Output the (X, Y) coordinate of the center of the cell containing the given text.  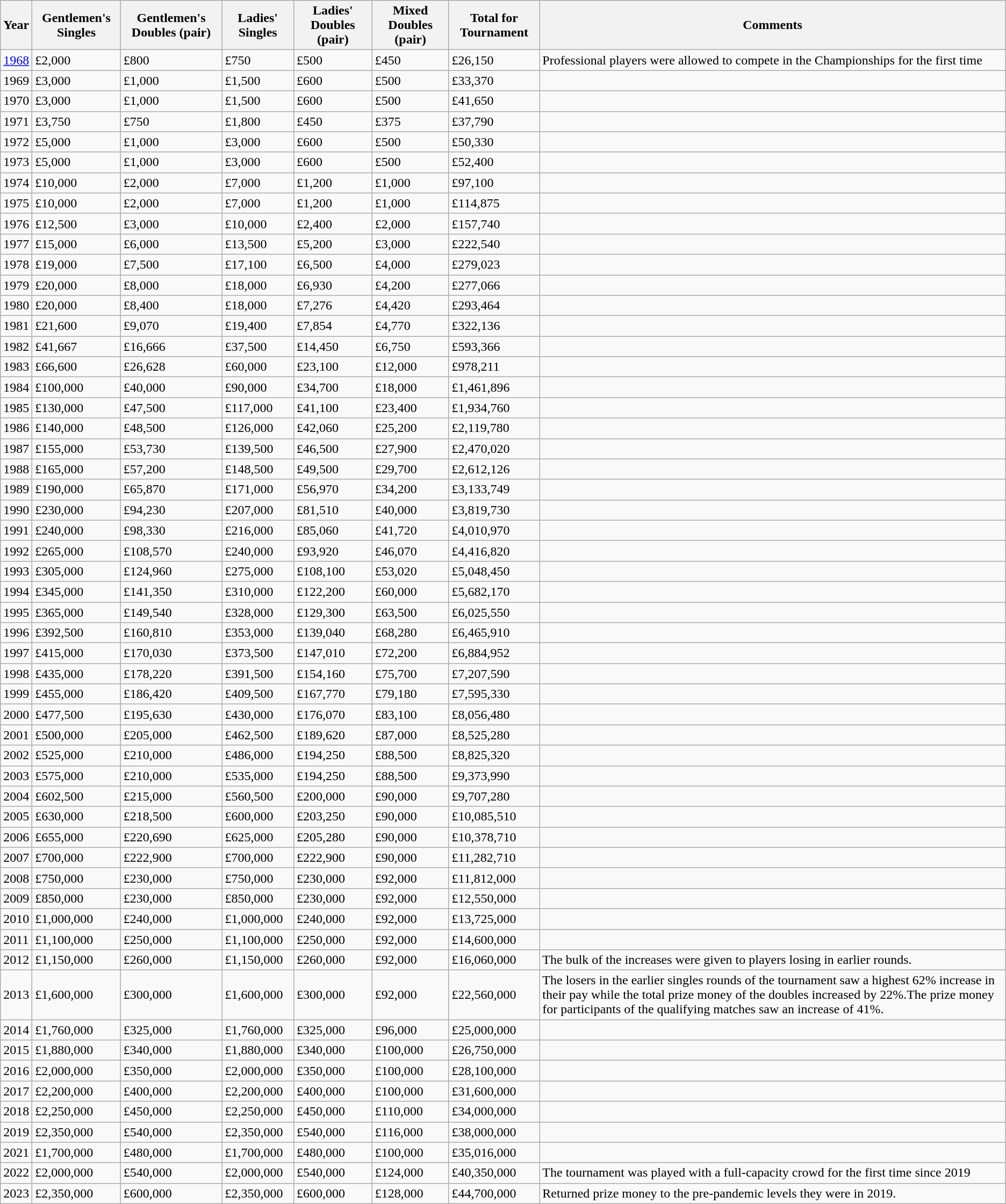
1995 (16, 612)
1988 (16, 469)
£29,700 (411, 469)
£28,100,000 (494, 1071)
£38,000,000 (494, 1132)
£124,960 (171, 571)
£22,560,000 (494, 995)
£8,056,480 (494, 715)
1999 (16, 694)
£15,000 (76, 244)
2001 (16, 735)
£655,000 (76, 837)
1996 (16, 633)
1978 (16, 264)
£50,330 (494, 142)
2018 (16, 1112)
£203,250 (333, 817)
£68,280 (411, 633)
£189,620 (333, 735)
£128,000 (411, 1193)
£353,000 (258, 633)
£63,500 (411, 612)
£365,000 (76, 612)
£500,000 (76, 735)
£53,730 (171, 449)
£122,200 (333, 592)
£535,000 (258, 776)
1987 (16, 449)
£21,600 (76, 326)
£12,550,000 (494, 898)
£139,040 (333, 633)
£40,350,000 (494, 1173)
£57,200 (171, 469)
£16,060,000 (494, 960)
£65,870 (171, 489)
1971 (16, 121)
£560,500 (258, 796)
£277,066 (494, 285)
£462,500 (258, 735)
£4,000 (411, 264)
£8,400 (171, 306)
£435,000 (76, 674)
£41,650 (494, 101)
£4,770 (411, 326)
£98,330 (171, 530)
1976 (16, 224)
£6,884,952 (494, 653)
£126,000 (258, 428)
£37,790 (494, 121)
£1,934,760 (494, 408)
1973 (16, 162)
1993 (16, 571)
1974 (16, 183)
£195,630 (171, 715)
£216,000 (258, 530)
1991 (16, 530)
£165,000 (76, 469)
£41,720 (411, 530)
£5,200 (333, 244)
2011 (16, 940)
1989 (16, 489)
2000 (16, 715)
£41,100 (333, 408)
Year (16, 25)
£322,136 (494, 326)
£26,750,000 (494, 1050)
£34,000,000 (494, 1112)
£207,000 (258, 510)
1969 (16, 81)
Total for Tournament (494, 25)
2019 (16, 1132)
£6,500 (333, 264)
£170,030 (171, 653)
£455,000 (76, 694)
£575,000 (76, 776)
£220,690 (171, 837)
£66,600 (76, 367)
The bulk of the increases were given to players losing in earlier rounds. (773, 960)
£116,000 (411, 1132)
£6,000 (171, 244)
£7,500 (171, 264)
£525,000 (76, 755)
£7,595,330 (494, 694)
2016 (16, 1071)
£46,500 (333, 449)
£23,400 (411, 408)
2015 (16, 1050)
£409,500 (258, 694)
£4,200 (411, 285)
£139,500 (258, 449)
2023 (16, 1193)
£5,682,170 (494, 592)
1986 (16, 428)
£279,023 (494, 264)
£2,400 (333, 224)
1972 (16, 142)
£14,600,000 (494, 940)
£25,000,000 (494, 1030)
£155,000 (76, 449)
£978,211 (494, 367)
£56,970 (333, 489)
£310,000 (258, 592)
£94,230 (171, 510)
£140,000 (76, 428)
£47,500 (171, 408)
£593,366 (494, 347)
£52,400 (494, 162)
£87,000 (411, 735)
£25,200 (411, 428)
£117,000 (258, 408)
£11,282,710 (494, 857)
1982 (16, 347)
1984 (16, 387)
£625,000 (258, 837)
1977 (16, 244)
£8,000 (171, 285)
£4,010,970 (494, 530)
£375 (411, 121)
£19,000 (76, 264)
2017 (16, 1091)
£8,825,320 (494, 755)
£34,200 (411, 489)
2007 (16, 857)
£41,667 (76, 347)
£10,378,710 (494, 837)
£97,100 (494, 183)
£9,707,280 (494, 796)
Comments (773, 25)
£14,450 (333, 347)
£9,070 (171, 326)
£53,020 (411, 571)
£2,612,126 (494, 469)
£81,510 (333, 510)
1997 (16, 653)
£178,220 (171, 674)
£79,180 (411, 694)
2008 (16, 878)
£17,100 (258, 264)
1983 (16, 367)
£415,000 (76, 653)
£12,000 (411, 367)
Mixed Doubles (pair) (411, 25)
2009 (16, 898)
£205,280 (333, 837)
£147,010 (333, 653)
£7,207,590 (494, 674)
2005 (16, 817)
£430,000 (258, 715)
£46,070 (411, 551)
£265,000 (76, 551)
£176,070 (333, 715)
£160,810 (171, 633)
2002 (16, 755)
£3,819,730 (494, 510)
£373,500 (258, 653)
2004 (16, 796)
£222,540 (494, 244)
1979 (16, 285)
1998 (16, 674)
£486,000 (258, 755)
£31,600,000 (494, 1091)
£200,000 (333, 796)
£33,370 (494, 81)
Gentlemen's Singles (76, 25)
£27,900 (411, 449)
£328,000 (258, 612)
£44,700,000 (494, 1193)
£110,000 (411, 1112)
£12,500 (76, 224)
£602,500 (76, 796)
£1,800 (258, 121)
£3,133,749 (494, 489)
1985 (16, 408)
1975 (16, 203)
£141,350 (171, 592)
1994 (16, 592)
£305,000 (76, 571)
£11,812,000 (494, 878)
2012 (16, 960)
£42,060 (333, 428)
£7,854 (333, 326)
£13,725,000 (494, 919)
£2,119,780 (494, 428)
£49,500 (333, 469)
£6,465,910 (494, 633)
1990 (16, 510)
£1,461,896 (494, 387)
£186,420 (171, 694)
£190,000 (76, 489)
2010 (16, 919)
£124,000 (411, 1173)
Returned prize money to the pre-pandemic levels they were in 2019. (773, 1193)
£3,750 (76, 121)
£2,470,020 (494, 449)
£129,300 (333, 612)
1992 (16, 551)
£4,420 (411, 306)
£9,373,990 (494, 776)
1968 (16, 60)
2003 (16, 776)
£800 (171, 60)
£37,500 (258, 347)
£171,000 (258, 489)
The tournament was played with a full-capacity crowd for the first time since 2019 (773, 1173)
£157,740 (494, 224)
£391,500 (258, 674)
£6,930 (333, 285)
£26,150 (494, 60)
£205,000 (171, 735)
£167,770 (333, 694)
£477,500 (76, 715)
£48,500 (171, 428)
£4,416,820 (494, 551)
£108,100 (333, 571)
£83,100 (411, 715)
£215,000 (171, 796)
£5,048,450 (494, 571)
£7,276 (333, 306)
£154,160 (333, 674)
£35,016,000 (494, 1152)
£114,875 (494, 203)
1980 (16, 306)
£75,700 (411, 674)
£149,540 (171, 612)
2006 (16, 837)
£23,100 (333, 367)
£93,920 (333, 551)
2014 (16, 1030)
£10,085,510 (494, 817)
£26,628 (171, 367)
£8,525,280 (494, 735)
£6,750 (411, 347)
£218,500 (171, 817)
£148,500 (258, 469)
£96,000 (411, 1030)
£630,000 (76, 817)
£72,200 (411, 653)
Ladies' Singles (258, 25)
£13,500 (258, 244)
£85,060 (333, 530)
£34,700 (333, 387)
Gentlemen's Doubles (pair) (171, 25)
£6,025,550 (494, 612)
Professional players were allowed to compete in the Championships for the first time (773, 60)
£275,000 (258, 571)
1981 (16, 326)
£16,666 (171, 347)
Ladies' Doubles (pair) (333, 25)
2022 (16, 1173)
2021 (16, 1152)
£108,570 (171, 551)
£345,000 (76, 592)
£19,400 (258, 326)
2013 (16, 995)
£130,000 (76, 408)
£293,464 (494, 306)
1970 (16, 101)
£392,500 (76, 633)
